Detect which cell encompasses the target text, then output its [x, y] center coordinate. 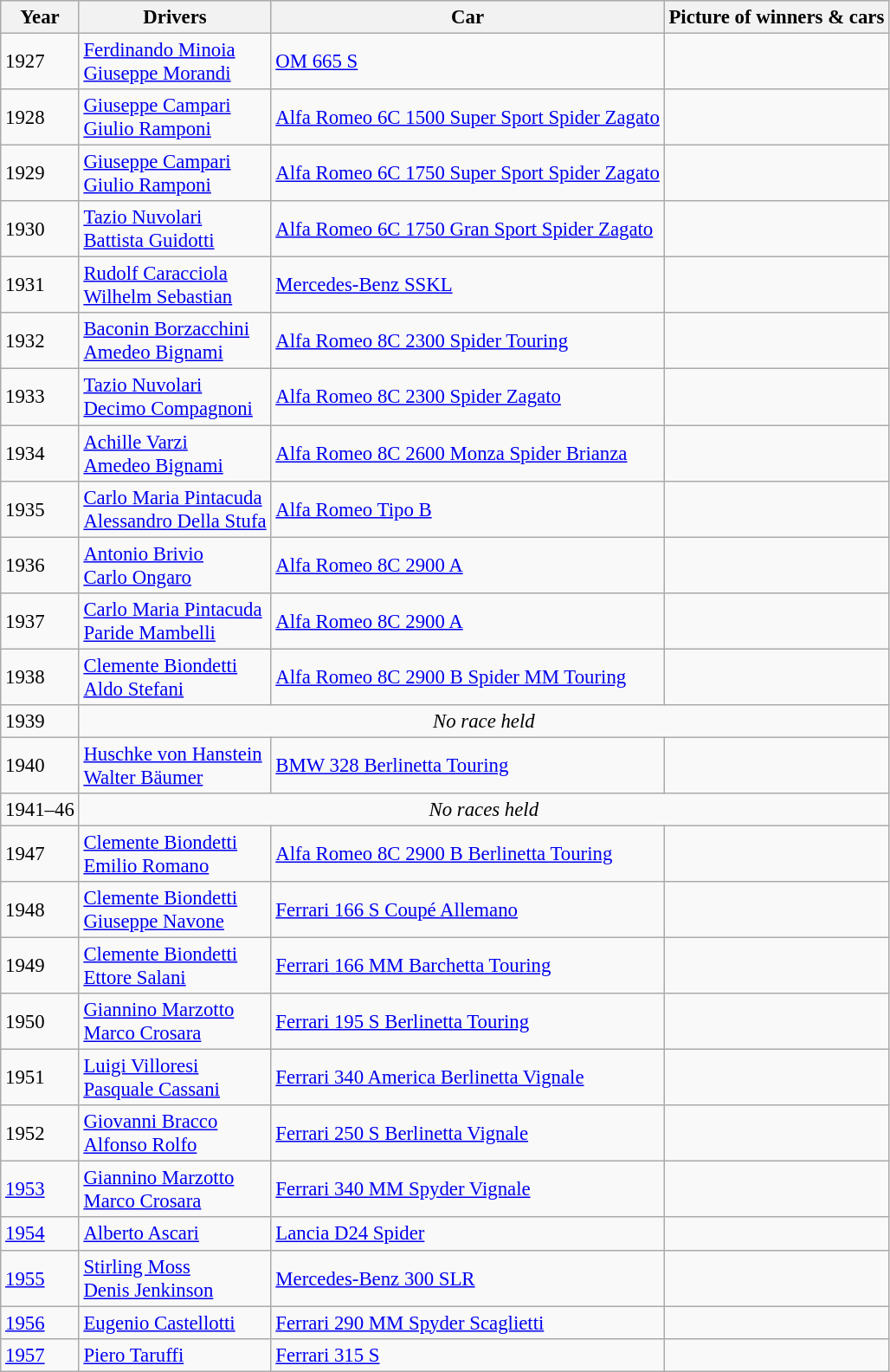
1949 [40, 967]
Tazio Nuvolari Decimo Compagnoni [175, 397]
Mercedes-Benz SSKL [468, 286]
1927 [40, 62]
1940 [40, 766]
Clemente Biondetti Aldo Stefani [175, 677]
Giovanni Bracco Alfonso Rolfo [175, 1133]
1935 [40, 509]
Alfa Romeo 8C 2600 Monza Spider Brianza [468, 454]
Piero Taruffi [175, 1355]
1952 [40, 1133]
Car [468, 17]
Rudolf Caracciola Wilhelm Sebastian [175, 286]
Alfa Romeo 8C 2900 B Berlinetta Touring [468, 854]
Clemente Biondetti Emilio Romano [175, 854]
1954 [40, 1234]
Mercedes-Benz 300 SLR [468, 1278]
Ferrari 315 S [468, 1355]
Drivers [175, 17]
Baconin Borzacchini Amedeo Bignami [175, 341]
1934 [40, 454]
Antonio Brivio Carlo Ongaro [175, 565]
1956 [40, 1323]
Achille Varzi Amedeo Bignami [175, 454]
1941–46 [40, 810]
Alfa Romeo Tipo B [468, 509]
Ferrari 195 S Berlinetta Touring [468, 1022]
Carlo Maria Pintacuda Paride Mambelli [175, 620]
Picture of winners & cars [776, 17]
Clemente Biondetti Ettore Salani [175, 967]
1933 [40, 397]
Tazio Nuvolari Battista Guidotti [175, 229]
1939 [40, 722]
Carlo Maria Pintacuda Alessandro Della Stufa [175, 509]
Stirling Moss Denis Jenkinson [175, 1278]
Ferrari 250 S Berlinetta Vignale [468, 1133]
Lancia D24 Spider [468, 1234]
1955 [40, 1278]
1932 [40, 341]
No races held [484, 810]
1928 [40, 118]
Alfa Romeo 8C 2300 Spider Touring [468, 341]
Ferrari 340 America Berlinetta Vignale [468, 1078]
1930 [40, 229]
Huschke von Hanstein Walter Bäumer [175, 766]
BMW 328 Berlinetta Touring [468, 766]
Ferdinando Minoia Giuseppe Morandi [175, 62]
1950 [40, 1022]
1947 [40, 854]
1937 [40, 620]
1936 [40, 565]
Ferrari 166 MM Barchetta Touring [468, 967]
Ferrari 290 MM Spyder Scaglietti [468, 1323]
Alfa Romeo 6C 1750 Gran Sport Spider Zagato [468, 229]
Alfa Romeo 6C 1500 Super Sport Spider Zagato [468, 118]
1929 [40, 173]
1953 [40, 1190]
1957 [40, 1355]
Alfa Romeo 8C 2300 Spider Zagato [468, 397]
1951 [40, 1078]
Alberto Ascari [175, 1234]
Luigi Villoresi Pasquale Cassani [175, 1078]
Year [40, 17]
Ferrari 340 MM Spyder Vignale [468, 1190]
Alfa Romeo 8C 2900 B Spider MM Touring [468, 677]
Eugenio Castellotti [175, 1323]
1948 [40, 909]
No race held [484, 722]
OM 665 S [468, 62]
1931 [40, 286]
Clemente Biondetti Giuseppe Navone [175, 909]
Alfa Romeo 6C 1750 Super Sport Spider Zagato [468, 173]
Ferrari 166 S Coupé Allemano [468, 909]
1938 [40, 677]
